For the text-containing cell, return its midpoint in [X, Y] coordinate format. 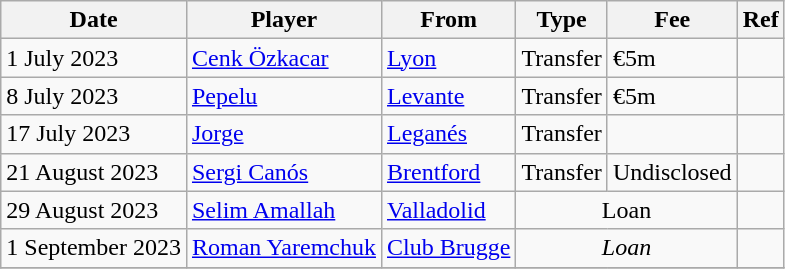
21 August 2023 [94, 172]
Selim Amallah [284, 210]
8 July 2023 [94, 96]
Lyon [448, 58]
Jorge [284, 134]
Undisclosed [672, 172]
Brentford [448, 172]
29 August 2023 [94, 210]
Sergi Canós [284, 172]
Ref [760, 20]
Levante [448, 96]
Fee [672, 20]
Pepelu [284, 96]
1 September 2023 [94, 248]
Player [284, 20]
Type [562, 20]
Club Brugge [448, 248]
From [448, 20]
Valladolid [448, 210]
1 July 2023 [94, 58]
17 July 2023 [94, 134]
Leganés [448, 134]
Cenk Özkacar [284, 58]
Date [94, 20]
Roman Yaremchuk [284, 248]
